Capture the cell that displays the provided text and extract its [x, y] central coordinate. 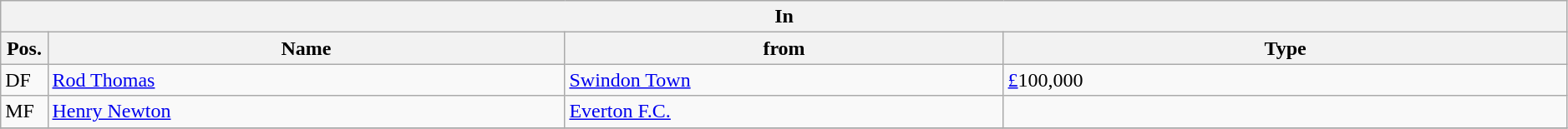
Pos. [24, 48]
In [784, 17]
DF [24, 80]
MF [24, 112]
from [784, 48]
Rod Thomas [306, 80]
Henry Newton [306, 112]
Swindon Town [784, 80]
£100,000 [1285, 80]
Name [306, 48]
Type [1285, 48]
Everton F.C. [784, 112]
